Search for the cell housing the specified text and yield its (x, y) center coordinate. 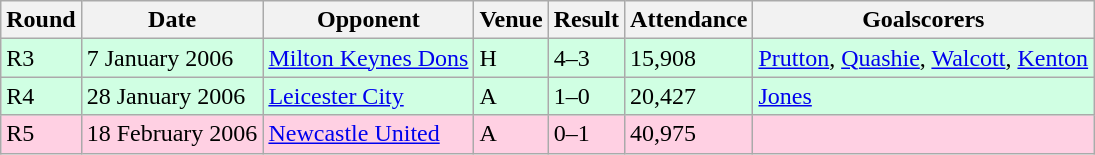
Venue (511, 20)
R3 (41, 58)
1–0 (586, 96)
Opponent (368, 20)
18 February 2006 (172, 134)
7 January 2006 (172, 58)
Round (41, 20)
Goalscorers (924, 20)
40,975 (689, 134)
Jones (924, 96)
Leicester City (368, 96)
H (511, 58)
Date (172, 20)
R4 (41, 96)
28 January 2006 (172, 96)
15,908 (689, 58)
4–3 (586, 58)
Result (586, 20)
0–1 (586, 134)
Prutton, Quashie, Walcott, Kenton (924, 58)
20,427 (689, 96)
R5 (41, 134)
Newcastle United (368, 134)
Milton Keynes Dons (368, 58)
Attendance (689, 20)
